Capture the cell that displays the provided text and extract its (x, y) central coordinate. 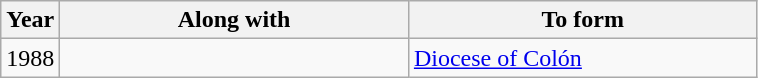
Diocese of Colón (582, 58)
1988 (30, 58)
Along with (234, 20)
To form (582, 20)
Year (30, 20)
